Identify which cell holds the provided text, then report its (X, Y) central coordinate. 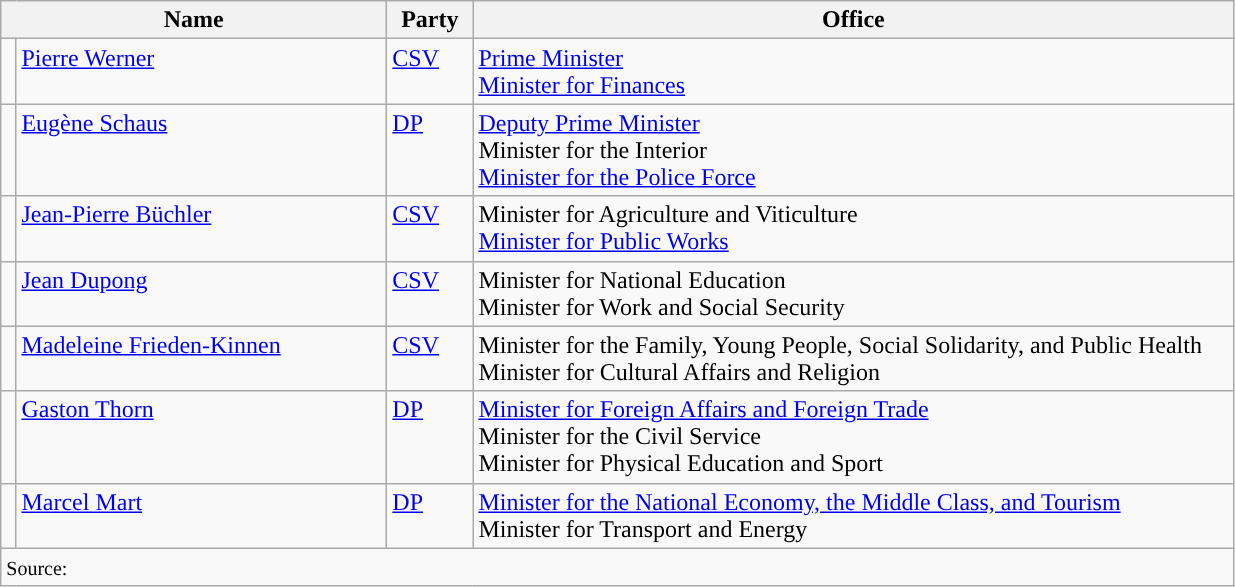
Name (194, 20)
Madeleine Frieden-Kinnen (202, 358)
Deputy Prime Minister Minister for the Interior Minister for the Police Force (854, 150)
Minister for Foreign Affairs and Foreign Trade Minister for the Civil Service Minister for Physical Education and Sport (854, 437)
Jean-Pierre Büchler (202, 228)
Minister for Agriculture and Viticulture Minister for Public Works (854, 228)
Eugène Schaus (202, 150)
Minister for National Education Minister for Work and Social Security (854, 294)
Jean Dupong (202, 294)
Gaston Thorn (202, 437)
Minister for the Family, Young People, Social Solidarity, and Public Health Minister for Cultural Affairs and Religion (854, 358)
Minister for the National Economy, the Middle Class, and Tourism Minister for Transport and Energy (854, 516)
Party (430, 20)
Source: (618, 567)
Prime Minister Minister for Finances (854, 72)
Pierre Werner (202, 72)
Marcel Mart (202, 516)
Office (854, 20)
